Identify which cell holds the provided text, then report its (X, Y) central coordinate. 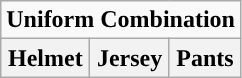
Pants (204, 58)
Helmet (46, 58)
Uniform Combination (121, 20)
Jersey (130, 58)
